Pinpoint the cell where the given text exists, returning its [x, y] midpoint coordinate. 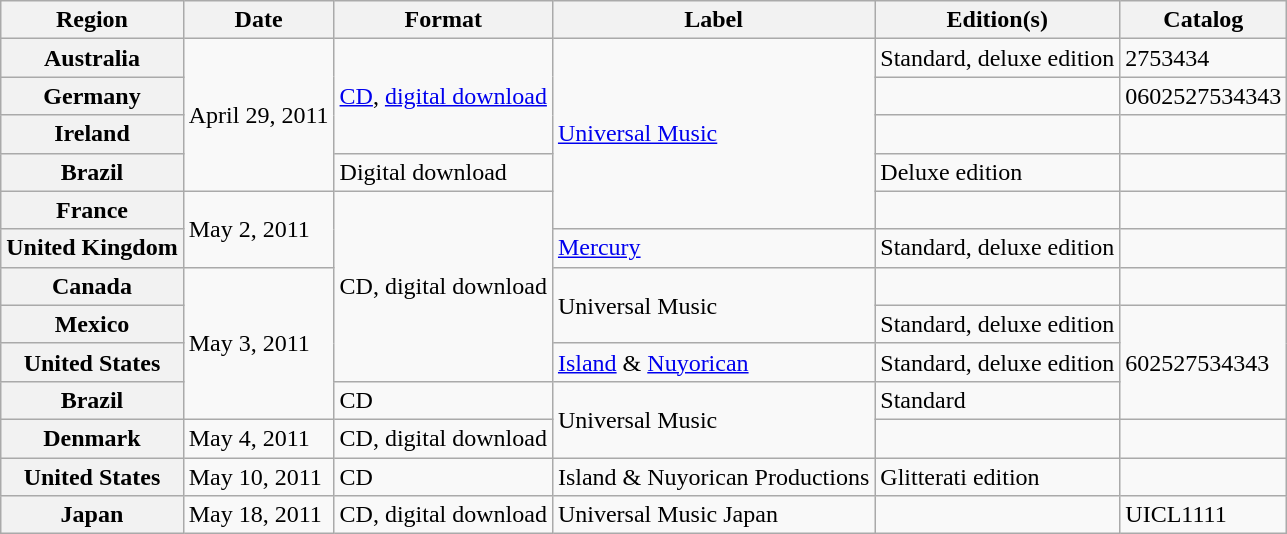
Glitterati edition [998, 477]
Standard [998, 400]
Region [92, 20]
602527534343 [1204, 362]
May 10, 2011 [258, 477]
0602527534343 [1204, 96]
April 29, 2011 [258, 115]
Japan [92, 515]
Island & Nuyorican [713, 362]
Germany [92, 96]
May 3, 2011 [258, 343]
Format [443, 20]
Australia [92, 58]
May 18, 2011 [258, 515]
France [92, 210]
Ireland [92, 134]
Mexico [92, 324]
Catalog [1204, 20]
Edition(s) [998, 20]
United Kingdom [92, 248]
May 2, 2011 [258, 229]
May 4, 2011 [258, 438]
UICL1111 [1204, 515]
Label [713, 20]
Canada [92, 286]
Mercury [713, 248]
Deluxe edition [998, 172]
Denmark [92, 438]
Universal Music Japan [713, 515]
Date [258, 20]
2753434 [1204, 58]
Digital download [443, 172]
Island & Nuyorican Productions [713, 477]
